Return the (x, y) coordinate for the center point of the cell that contains the specified text.  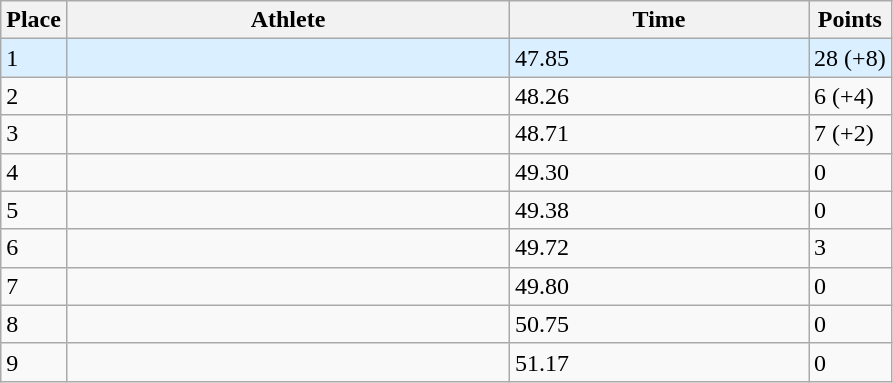
2 (34, 96)
Points (850, 20)
Place (34, 20)
49.72 (660, 248)
6 (+4) (850, 96)
49.80 (660, 286)
Athlete (288, 20)
Time (660, 20)
49.38 (660, 210)
8 (34, 324)
9 (34, 362)
7 (34, 286)
48.71 (660, 134)
7 (+2) (850, 134)
28 (+8) (850, 58)
51.17 (660, 362)
4 (34, 172)
50.75 (660, 324)
47.85 (660, 58)
5 (34, 210)
6 (34, 248)
49.30 (660, 172)
48.26 (660, 96)
1 (34, 58)
